Identify which cell holds the provided text, then report its (x, y) central coordinate. 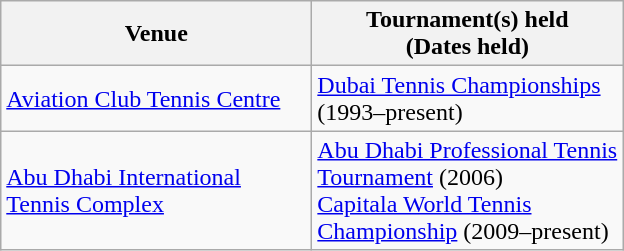
Abu Dhabi Professional Tennis Tournament (2006)Capitala World Tennis Championship (2009–present) (468, 190)
Abu Dhabi International Tennis Complex (156, 190)
Aviation Club Tennis Centre (156, 98)
Tournament(s) held(Dates held) (468, 34)
Dubai Tennis Championships (1993–present) (468, 98)
Venue (156, 34)
